Detect which cell encompasses the target text, then output its (X, Y) center coordinate. 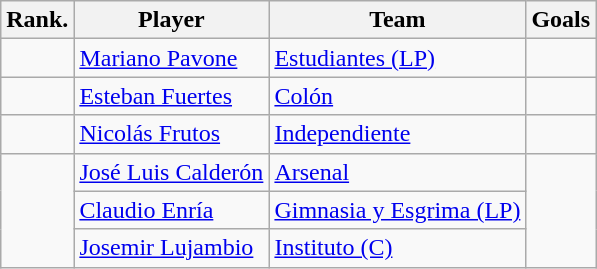
Nicolás Frutos (172, 134)
Player (172, 20)
Colón (398, 96)
Claudio Enría (172, 210)
Rank. (38, 20)
Team (398, 20)
Independiente (398, 134)
José Luis Calderón (172, 172)
Josemir Lujambio (172, 248)
Esteban Fuertes (172, 96)
Gimnasia y Esgrima (LP) (398, 210)
Goals (561, 20)
Instituto (C) (398, 248)
Mariano Pavone (172, 58)
Estudiantes (LP) (398, 58)
Arsenal (398, 172)
